For the text-containing cell, return its midpoint in [x, y] coordinate format. 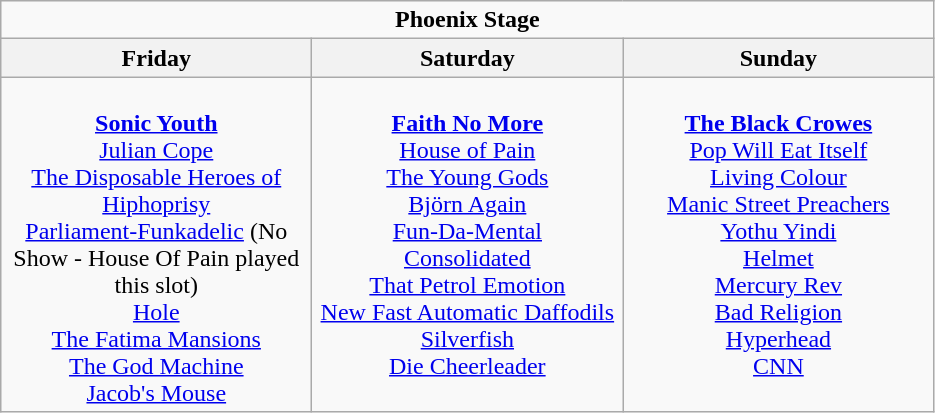
Phoenix Stage [468, 20]
The Black Crowes Pop Will Eat Itself Living Colour Manic Street Preachers Yothu Yindi Helmet Mercury Rev Bad Religion Hyperhead CNN [778, 244]
Saturday [468, 58]
Friday [156, 58]
Sunday [778, 58]
